Return (x, y) of the center of cell containing provided text 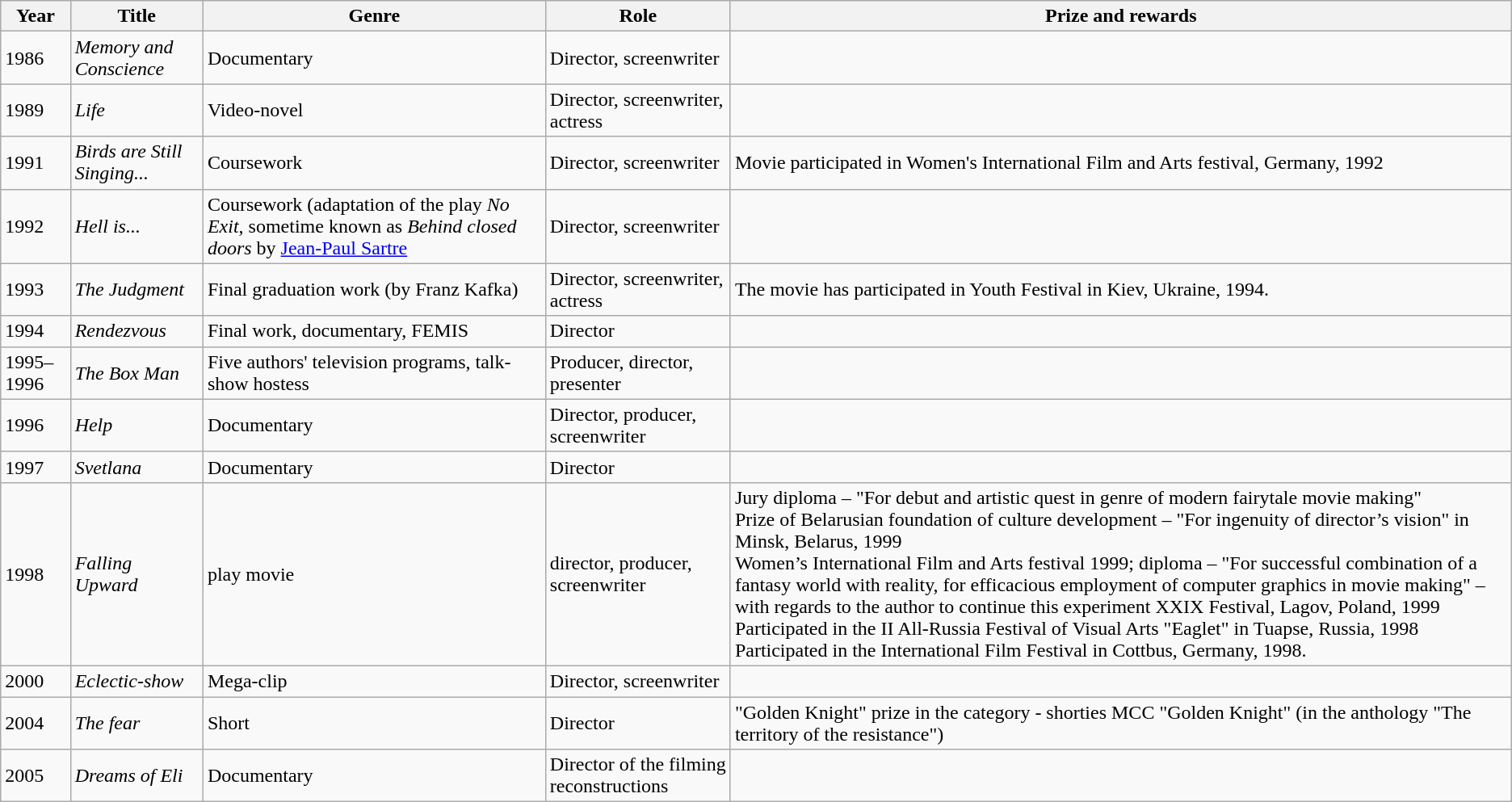
1994 (36, 331)
Memory and Conscience (136, 58)
2005 (36, 775)
Help (136, 425)
Year (36, 16)
director, producer, screenwriter (638, 573)
The movie has participated in Youth Festival in Kiev, Ukraine, 1994. (1121, 289)
Title (136, 16)
1997 (36, 467)
1993 (36, 289)
Director, producer, screenwriter (638, 425)
Falling Upward (136, 573)
1991 (36, 163)
Role (638, 16)
Eclectic-show (136, 681)
The Box Man (136, 373)
Video-novel (374, 110)
1992 (36, 226)
1996 (36, 425)
Mega-clip (374, 681)
Genre (374, 16)
1986 (36, 58)
Prize and rewards (1121, 16)
Producer, director, presenter (638, 373)
Movie participated in Women's International Film and Arts festival, Germany, 1992 (1121, 163)
The Judgment (136, 289)
play movie (374, 573)
Life (136, 110)
The fear (136, 722)
1989 (36, 110)
Final graduation work (by Franz Kafka) (374, 289)
2004 (36, 722)
2000 (36, 681)
Dreams of Eli (136, 775)
"Golden Knight" prize in the category - shorties MCC "Golden Knight" (in the anthology "The territory of the resistance") (1121, 722)
Birds are Still Singing... (136, 163)
Svetlana (136, 467)
1998 (36, 573)
Coursework (374, 163)
Coursework (adaptation of the play No Exit, sometime known as Behind closed doors by Jean-Paul Sartre (374, 226)
1995–1996 (36, 373)
Five authors' television programs, talk-show hostess (374, 373)
Director of the filming reconstructions (638, 775)
Hell is... (136, 226)
Final work, documentary, FEMIS (374, 331)
Rendezvous (136, 331)
Short (374, 722)
